Detect which cell encompasses the target text, then output its [x, y] center coordinate. 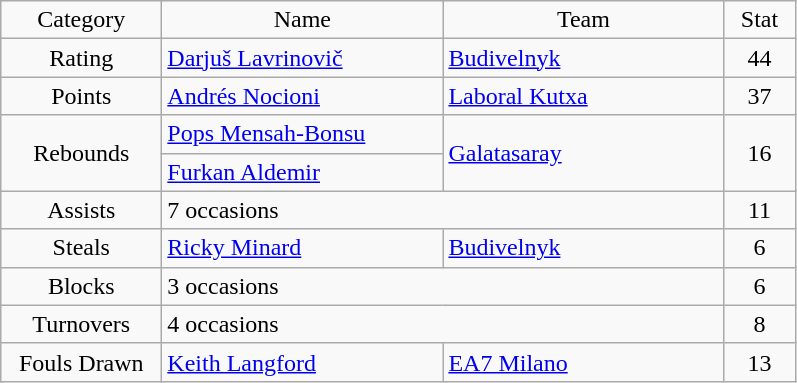
Andrés Nocioni [302, 96]
37 [760, 96]
Name [302, 20]
Points [82, 96]
EA7 Milano [584, 362]
Blocks [82, 286]
Rebounds [82, 153]
Galatasaray [584, 153]
Stat [760, 20]
Team [584, 20]
Assists [82, 210]
Category [82, 20]
16 [760, 153]
8 [760, 324]
Turnovers [82, 324]
Rating [82, 58]
44 [760, 58]
4 occasions [443, 324]
11 [760, 210]
Darjuš Lavrinovič [302, 58]
Pops Mensah-Bonsu [302, 134]
Laboral Kutxa [584, 96]
Furkan Aldemir [302, 172]
Steals [82, 248]
Ricky Minard [302, 248]
13 [760, 362]
Fouls Drawn [82, 362]
Keith Langford [302, 362]
3 occasions [443, 286]
7 occasions [443, 210]
